Determine the [X, Y] coordinate at the center of the cell enclosing the given text.  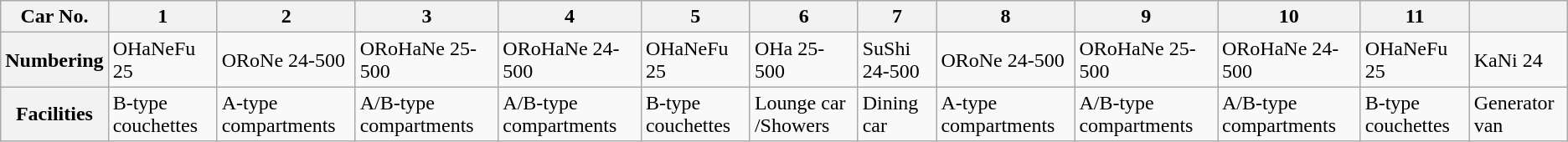
Numbering [54, 60]
Lounge car /Showers [804, 114]
10 [1290, 17]
3 [427, 17]
1 [162, 17]
Facilities [54, 114]
KaNi 24 [1518, 60]
OHa 25-500 [804, 60]
5 [695, 17]
7 [897, 17]
9 [1146, 17]
2 [286, 17]
Dining car [897, 114]
8 [1005, 17]
11 [1415, 17]
Generator van [1518, 114]
4 [570, 17]
SuShi 24-500 [897, 60]
Car No. [54, 17]
6 [804, 17]
